Locate the cell with the specified text and output its [X, Y] center coordinate. 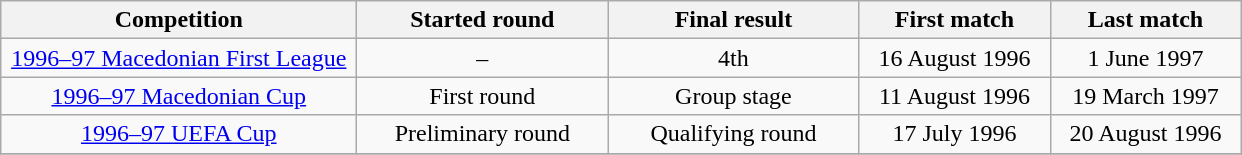
4th [734, 58]
Started round [482, 20]
First match [954, 20]
Final result [734, 20]
19 March 1997 [1146, 96]
Competition [179, 20]
16 August 1996 [954, 58]
Last match [1146, 20]
1996–97 UEFA Cup [179, 134]
Group stage [734, 96]
– [482, 58]
Preliminary round [482, 134]
17 July 1996 [954, 134]
1996–97 Macedonian First League [179, 58]
1 June 1997 [1146, 58]
20 August 1996 [1146, 134]
11 August 1996 [954, 96]
1996–97 Macedonian Cup [179, 96]
First round [482, 96]
Qualifying round [734, 134]
